Return the (X, Y) coordinate for the center point of the cell that contains the specified text.  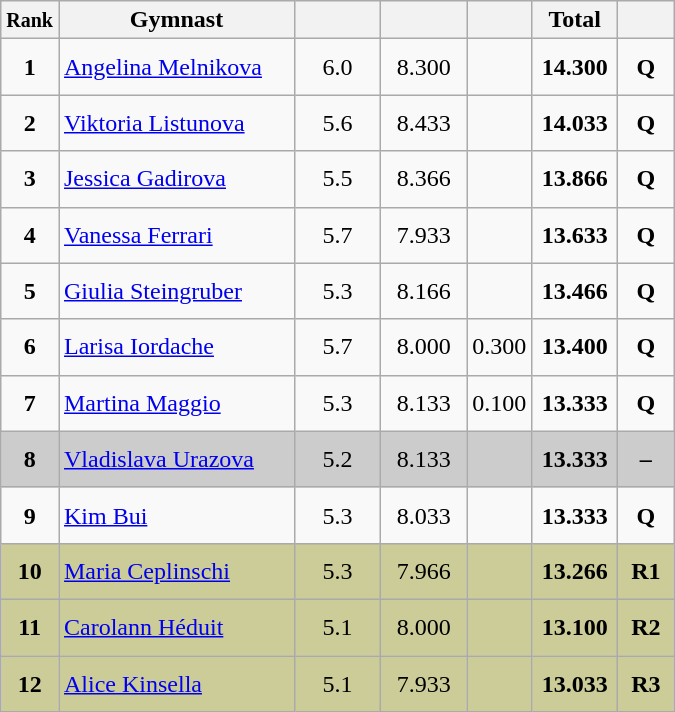
13.033 (575, 684)
13.266 (575, 571)
R1 (646, 571)
14.300 (575, 67)
8.300 (424, 67)
13.866 (575, 179)
Viktoria Listunova (176, 123)
9 (30, 515)
8.166 (424, 291)
Martina Maggio (176, 403)
10 (30, 571)
Alice Kinsella (176, 684)
Gymnast (176, 20)
6 (30, 347)
14.033 (575, 123)
Vladislava Urazova (176, 459)
8 (30, 459)
8.433 (424, 123)
Total (575, 20)
– (646, 459)
4 (30, 235)
Kim Bui (176, 515)
5 (30, 291)
5.6 (338, 123)
Giulia Steingruber (176, 291)
0.300 (500, 347)
13.633 (575, 235)
5.2 (338, 459)
11 (30, 627)
6.0 (338, 67)
13.100 (575, 627)
7.966 (424, 571)
12 (30, 684)
0.100 (500, 403)
13.466 (575, 291)
5.5 (338, 179)
Larisa Iordache (176, 347)
8.366 (424, 179)
8.033 (424, 515)
Vanessa Ferrari (176, 235)
7 (30, 403)
13.400 (575, 347)
Angelina Melnikova (176, 67)
1 (30, 67)
3 (30, 179)
R3 (646, 684)
Carolann Héduit (176, 627)
Jessica Gadirova (176, 179)
2 (30, 123)
Maria Ceplinschi (176, 571)
Rank (30, 20)
R2 (646, 627)
